Output the (x, y) coordinate of the center of the cell containing the given text.  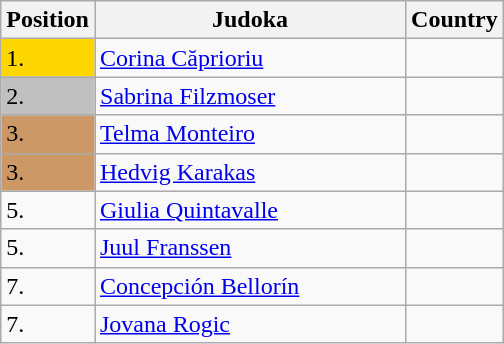
Concepción Bellorín (250, 286)
2. (48, 96)
Juul Franssen (250, 248)
Corina Căprioriu (250, 58)
Country (455, 20)
Sabrina Filzmoser (250, 96)
1. (48, 58)
Telma Monteiro (250, 134)
Position (48, 20)
Giulia Quintavalle (250, 210)
Judoka (250, 20)
Jovana Rogic (250, 324)
Hedvig Karakas (250, 172)
